Search for the cell housing the specified text and yield its [X, Y] center coordinate. 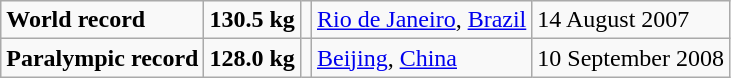
14 August 2007 [631, 20]
Paralympic record [102, 58]
10 September 2008 [631, 58]
128.0 kg [252, 58]
Beijing, China [421, 58]
Rio de Janeiro, Brazil [421, 20]
World record [102, 20]
130.5 kg [252, 20]
